Output the [x, y] coordinate of the center of the cell containing the given text.  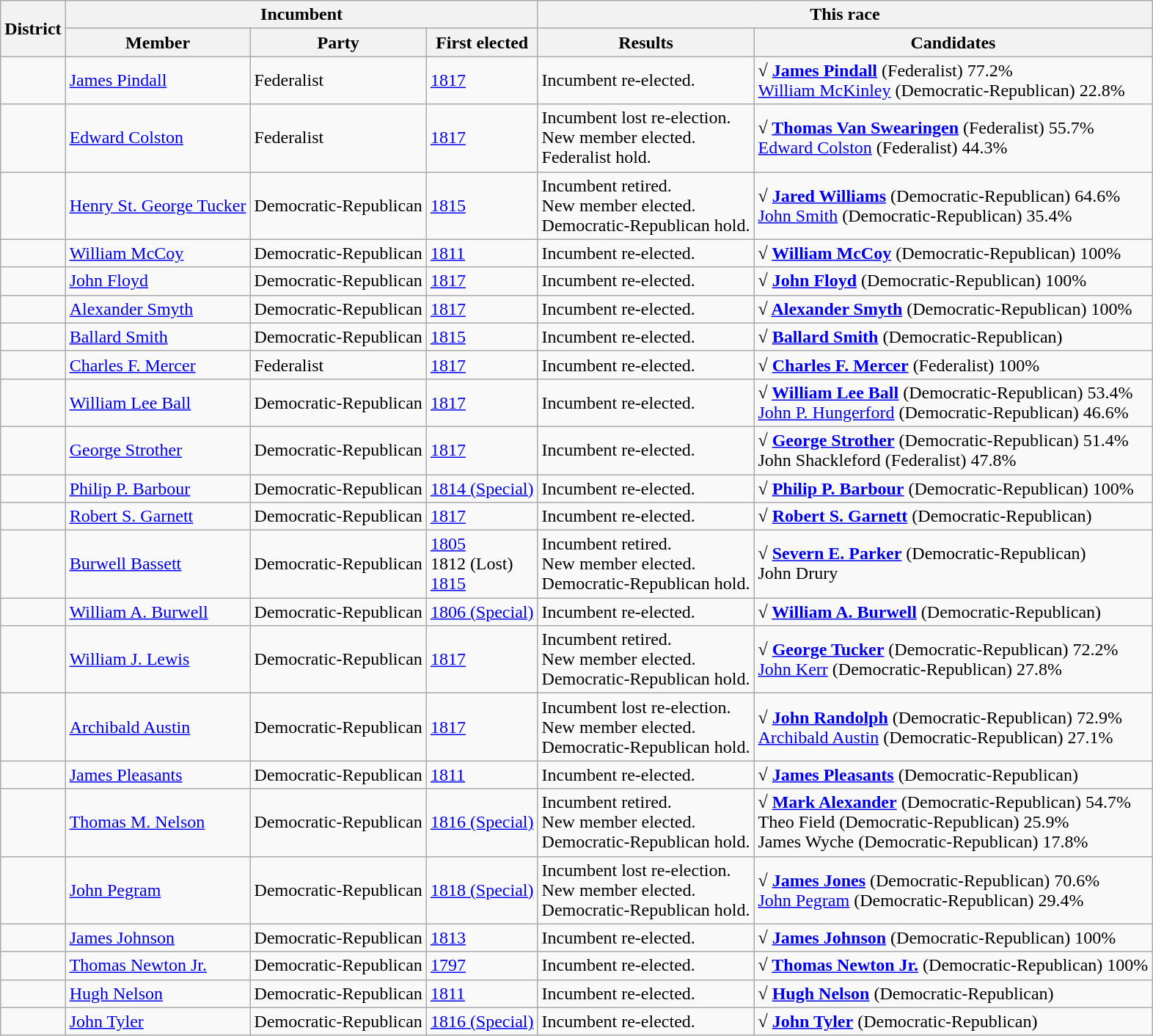
√ Hugh Nelson (Democratic-Republican) [953, 993]
John Floyd [158, 281]
Charles F. Mercer [158, 365]
Thomas Newton Jr. [158, 966]
√ John Randolph (Democratic-Republican) 72.9%Archibald Austin (Democratic-Republican) 27.1% [953, 727]
1813 [482, 938]
Incumbent [301, 15]
1797 [482, 966]
Results [645, 43]
John Tyler [158, 1021]
Member [158, 43]
John Pegram [158, 890]
√ William Lee Ball (Democratic-Republican) 53.4%John P. Hungerford (Democratic-Republican) 46.6% [953, 402]
√ Mark Alexander (Democratic-Republican) 54.7%Theo Field (Democratic-Republican) 25.9%James Wyche (Democratic-Republican) 17.8% [953, 822]
√ John Tyler (Democratic-Republican) [953, 1021]
James Pleasants [158, 775]
James Johnson [158, 938]
√ John Floyd (Democratic-Republican) 100% [953, 281]
William McCoy [158, 253]
√ James Johnson (Democratic-Republican) 100% [953, 938]
Philip P. Barbour [158, 488]
√ James Jones (Democratic-Republican) 70.6%John Pegram (Democratic-Republican) 29.4% [953, 890]
First elected [482, 43]
Incumbent lost re-election.New member elected.Federalist hold. [645, 138]
√ Jared Williams (Democratic-Republican) 64.6%John Smith (Democratic-Republican) 35.4% [953, 205]
Party [338, 43]
√ Severn E. Parker (Democratic-Republican)John Drury [953, 564]
District [33, 29]
√ Thomas Newton Jr. (Democratic-Republican) 100% [953, 966]
√ William McCoy (Democratic-Republican) 100% [953, 253]
1814 (Special) [482, 488]
Alexander Smyth [158, 309]
Thomas M. Nelson [158, 822]
√ Alexander Smyth (Democratic-Republican) 100% [953, 309]
Archibald Austin [158, 727]
√ William A. Burwell (Democratic-Republican) [953, 612]
Candidates [953, 43]
Robert S. Garnett [158, 517]
Henry St. George Tucker [158, 205]
This race [845, 15]
Ballard Smith [158, 337]
√ Robert S. Garnett (Democratic-Republican) [953, 517]
James Pindall [158, 81]
Burwell Bassett [158, 564]
√ Ballard Smith (Democratic-Republican) [953, 337]
William Lee Ball [158, 402]
√ Philip P. Barbour (Democratic-Republican) 100% [953, 488]
√ George Strother (Democratic-Republican) 51.4%John Shackleford (Federalist) 47.8% [953, 450]
1806 (Special) [482, 612]
√ George Tucker (Democratic-Republican) 72.2%John Kerr (Democratic-Republican) 27.8% [953, 660]
√ James Pleasants (Democratic-Republican) [953, 775]
√ Charles F. Mercer (Federalist) 100% [953, 365]
William A. Burwell [158, 612]
1818 (Special) [482, 890]
William J. Lewis [158, 660]
√ James Pindall (Federalist) 77.2%William McKinley (Democratic-Republican) 22.8% [953, 81]
Edward Colston [158, 138]
18051812 (Lost)1815 [482, 564]
√ Thomas Van Swearingen (Federalist) 55.7%Edward Colston (Federalist) 44.3% [953, 138]
George Strother [158, 450]
Hugh Nelson [158, 993]
